Pinpoint the cell where the given text exists, returning its (X, Y) midpoint coordinate. 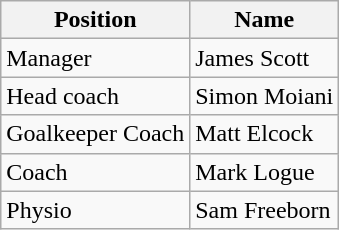
Position (96, 20)
Matt Elcock (264, 134)
Coach (96, 172)
Sam Freeborn (264, 210)
Physio (96, 210)
Mark Logue (264, 172)
Simon Moiani (264, 96)
Head coach (96, 96)
Manager (96, 58)
Goalkeeper Coach (96, 134)
James Scott (264, 58)
Name (264, 20)
